From the cell containing the given text, extract its center point as [X, Y] coordinate. 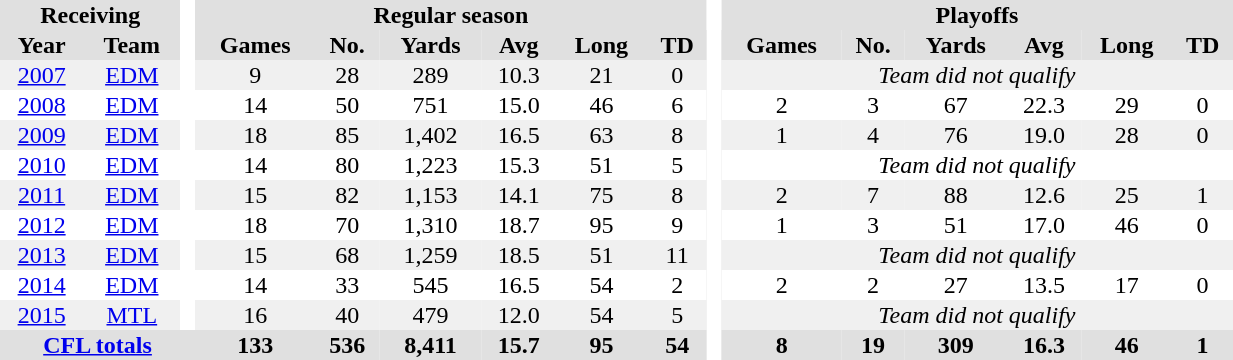
536 [347, 345]
2014 [42, 285]
10.3 [518, 75]
Team [132, 45]
68 [347, 255]
2011 [42, 195]
CFL totals [98, 345]
14.1 [518, 195]
2007 [42, 75]
2010 [42, 165]
40 [347, 315]
4 [874, 135]
6 [676, 105]
1,223 [430, 165]
19 [874, 345]
76 [956, 135]
2012 [42, 225]
19.0 [1044, 135]
133 [255, 345]
8,411 [430, 345]
11 [676, 255]
17.0 [1044, 225]
16.3 [1044, 345]
13.5 [1044, 285]
1,259 [430, 255]
2015 [42, 315]
18.5 [518, 255]
2009 [42, 135]
MTL [132, 315]
2013 [42, 255]
29 [1127, 105]
33 [347, 285]
Year [42, 45]
289 [430, 75]
7 [874, 195]
1,402 [430, 135]
63 [601, 135]
479 [430, 315]
751 [430, 105]
15.7 [518, 345]
88 [956, 195]
Playoffs [978, 15]
Receiving [90, 15]
1,153 [430, 195]
25 [1127, 195]
50 [347, 105]
75 [601, 195]
22.3 [1044, 105]
80 [347, 165]
18.7 [518, 225]
70 [347, 225]
16 [255, 315]
309 [956, 345]
82 [347, 195]
27 [956, 285]
21 [601, 75]
15.3 [518, 165]
Regular season [451, 15]
12.0 [518, 315]
1,310 [430, 225]
2008 [42, 105]
12.6 [1044, 195]
545 [430, 285]
15.0 [518, 105]
17 [1127, 285]
85 [347, 135]
67 [956, 105]
